Find where the given text appears and provide that cell's center as [x, y] coordinate. 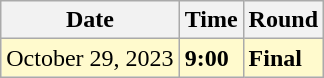
Round [283, 20]
Final [283, 58]
Time [211, 20]
Date [90, 20]
October 29, 2023 [90, 58]
9:00 [211, 58]
